Determine the (X, Y) coordinate at the center of the cell enclosing the given text.  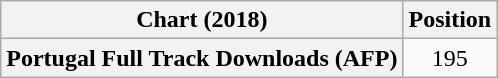
Position (450, 20)
Chart (2018) (202, 20)
Portugal Full Track Downloads (AFP) (202, 58)
195 (450, 58)
